Return (x, y) of the center of cell containing provided text 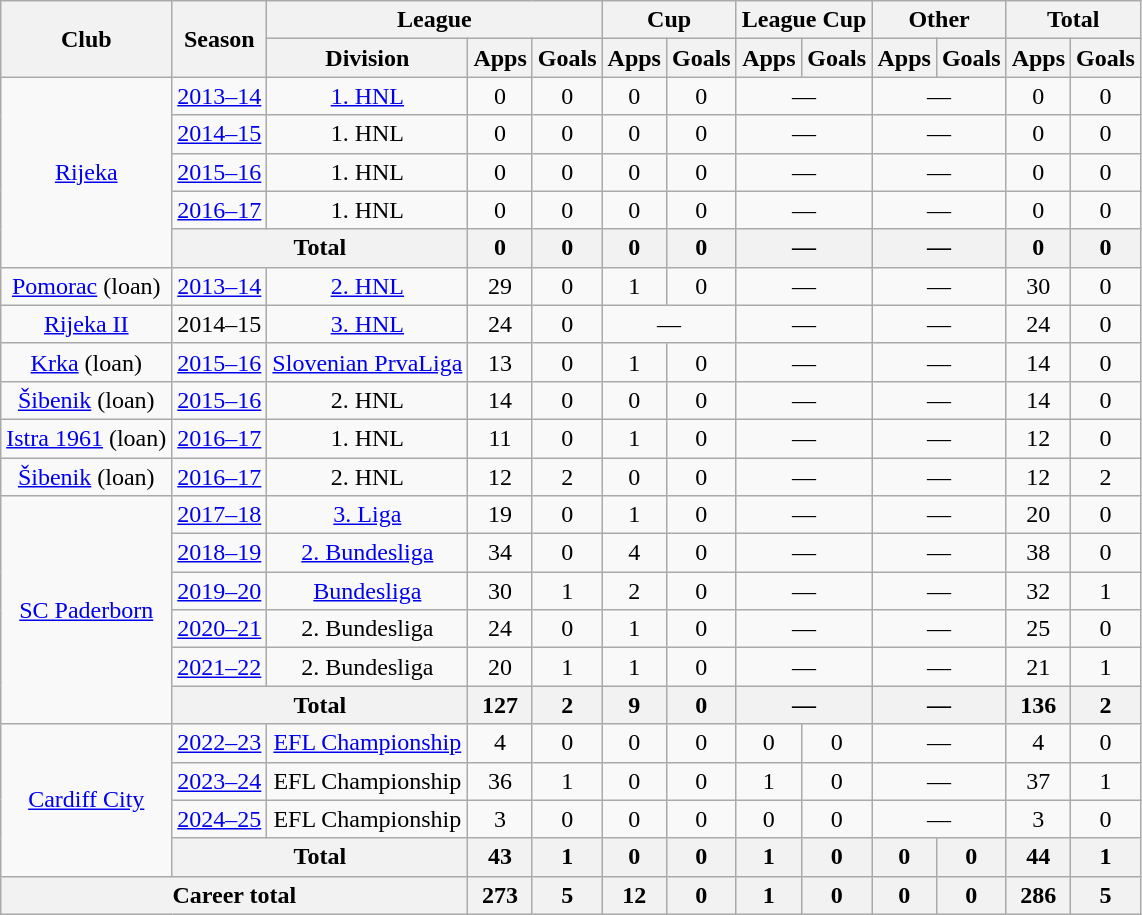
Rijeka (86, 172)
Pomorac (loan) (86, 286)
2019–20 (220, 591)
19 (500, 515)
Bundesliga (368, 591)
286 (1038, 895)
2018–19 (220, 553)
Division (368, 58)
2017–18 (220, 515)
43 (500, 857)
136 (1038, 705)
Cup (669, 20)
2020–21 (220, 629)
Other (939, 20)
2021–22 (220, 667)
Istra 1961 (loan) (86, 438)
2023–24 (220, 781)
9 (634, 705)
3. Liga (368, 515)
League (434, 20)
36 (500, 781)
44 (1038, 857)
13 (500, 362)
Cardiff City (86, 800)
2024–25 (220, 819)
Season (220, 39)
32 (1038, 591)
25 (1038, 629)
3. HNL (368, 324)
34 (500, 553)
37 (1038, 781)
29 (500, 286)
Club (86, 39)
2022–23 (220, 743)
38 (1038, 553)
21 (1038, 667)
Krka (loan) (86, 362)
Rijeka II (86, 324)
Career total (234, 895)
11 (500, 438)
Slovenian PrvaLiga (368, 362)
SC Paderborn (86, 610)
273 (500, 895)
League Cup (804, 20)
127 (500, 705)
